Return the (X, Y) coordinate for the center point of the cell that contains the specified text.  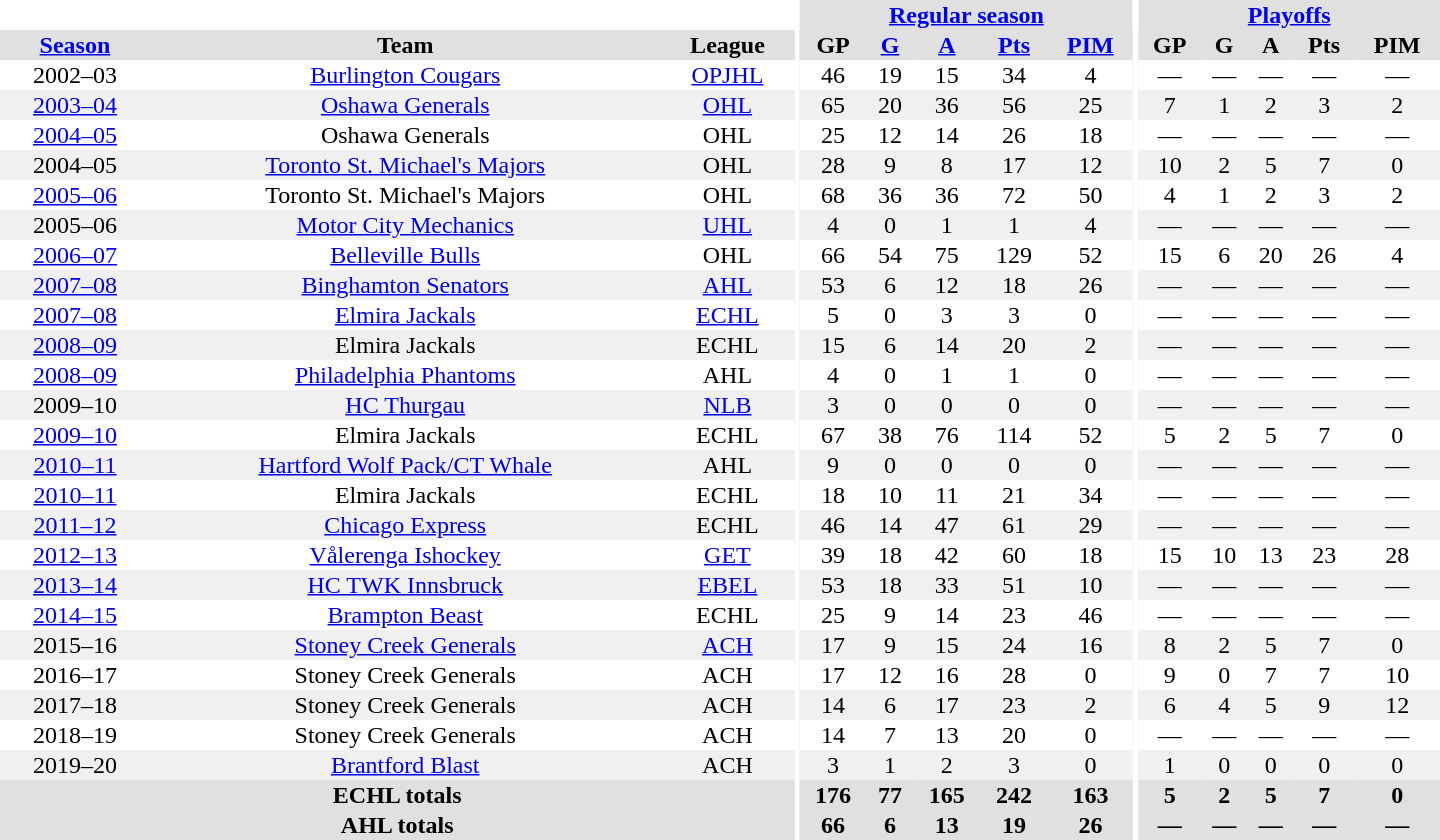
68 (834, 195)
38 (890, 435)
33 (946, 585)
11 (946, 495)
Brantford Blast (406, 765)
39 (834, 555)
Burlington Cougars (406, 75)
42 (946, 555)
54 (890, 255)
2017–18 (75, 705)
Binghamton Senators (406, 285)
2018–19 (75, 735)
56 (1014, 105)
176 (834, 795)
Hartford Wolf Pack/CT Whale (406, 465)
Playoffs (1289, 15)
2013–14 (75, 585)
24 (1014, 645)
165 (946, 795)
EBEL (728, 585)
50 (1091, 195)
60 (1014, 555)
HC Thurgau (406, 405)
ECHL totals (397, 795)
114 (1014, 435)
67 (834, 435)
2011–12 (75, 525)
2003–04 (75, 105)
2019–20 (75, 765)
2014–15 (75, 615)
GET (728, 555)
72 (1014, 195)
61 (1014, 525)
Chicago Express (406, 525)
242 (1014, 795)
Season (75, 45)
65 (834, 105)
47 (946, 525)
2016–17 (75, 675)
Team (406, 45)
163 (1091, 795)
29 (1091, 525)
Philadelphia Phantoms (406, 375)
2002–03 (75, 75)
75 (946, 255)
AHL totals (397, 825)
League (728, 45)
Brampton Beast (406, 615)
OPJHL (728, 75)
2015–16 (75, 645)
Belleville Bulls (406, 255)
Regular season (967, 15)
2006–07 (75, 255)
HC TWK Innsbruck (406, 585)
51 (1014, 585)
NLB (728, 405)
76 (946, 435)
Vålerenga Ishockey (406, 555)
UHL (728, 225)
Motor City Mechanics (406, 225)
2012–13 (75, 555)
129 (1014, 255)
77 (890, 795)
21 (1014, 495)
